Identify which cell holds the provided text, then report its [X, Y] central coordinate. 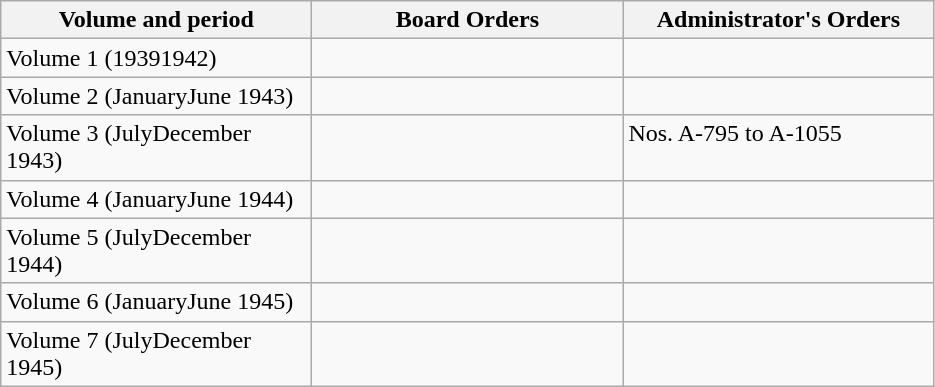
Volume 5 (JulyDecember 1944) [156, 250]
Volume 7 (JulyDecember 1945) [156, 354]
Nos. A-795 to A-1055 [778, 148]
Volume 6 (JanuaryJune 1945) [156, 302]
Volume and period [156, 20]
Administrator's Orders [778, 20]
Board Orders [468, 20]
Volume 2 (JanuaryJune 1943) [156, 96]
Volume 4 (JanuaryJune 1944) [156, 199]
Volume 1 (19391942) [156, 58]
Volume 3 (JulyDecember 1943) [156, 148]
